Locate the cell with the specified text and output its [X, Y] center coordinate. 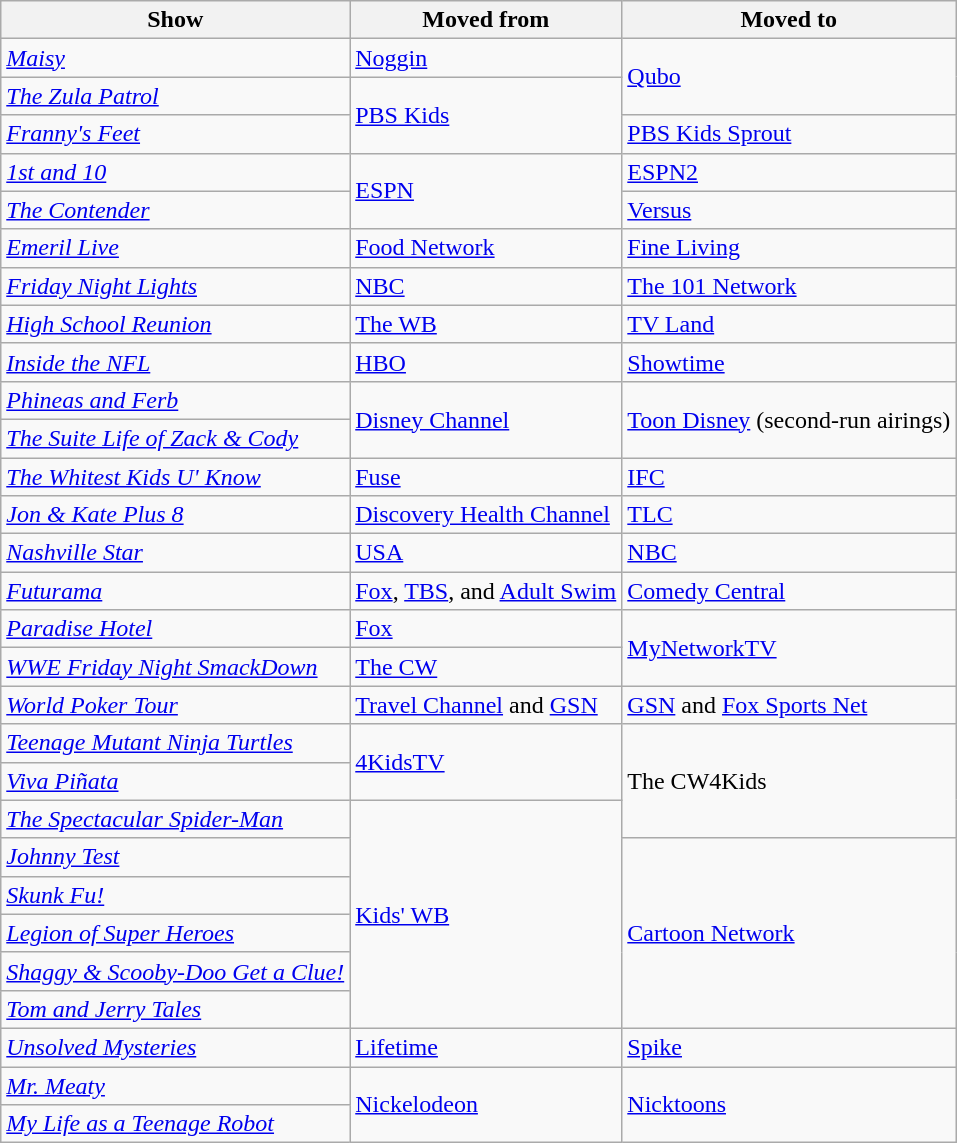
Showtime [789, 362]
Futurama [176, 591]
4KidsTV [486, 762]
Friday Night Lights [176, 286]
Jon & Kate Plus 8 [176, 515]
IFC [789, 477]
Fuse [486, 477]
GSN and Fox Sports Net [789, 705]
World Poker Tour [176, 705]
High School Reunion [176, 324]
Qubo [789, 77]
Franny's Feet [176, 134]
Fox, TBS, and Adult Swim [486, 591]
PBS Kids Sprout [789, 134]
Emeril Live [176, 248]
Comedy Central [789, 591]
1st and 10 [176, 172]
Kids' WB [486, 914]
Discovery Health Channel [486, 515]
My Life as a Teenage Robot [176, 1124]
Fine Living [789, 248]
Noggin [486, 58]
TLC [789, 515]
Teenage Mutant Ninja Turtles [176, 743]
Paradise Hotel [176, 629]
USA [486, 553]
The CW4Kids [789, 781]
Show [176, 20]
Mr. Meaty [176, 1085]
Inside the NFL [176, 362]
Travel Channel and GSN [486, 705]
Toon Disney (second-run airings) [789, 419]
The WB [486, 324]
Fox [486, 629]
Phineas and Ferb [176, 400]
ESPN [486, 191]
The Contender [176, 210]
WWE Friday Night SmackDown [176, 667]
Tom and Jerry Tales [176, 1009]
The Spectacular Spider-Man [176, 819]
Cartoon Network [789, 933]
The Suite Life of Zack & Cody [176, 438]
TV Land [789, 324]
The Zula Patrol [176, 96]
Skunk Fu! [176, 895]
Maisy [176, 58]
Unsolved Mysteries [176, 1047]
Moved from [486, 20]
HBO [486, 362]
Shaggy & Scooby-Doo Get a Clue! [176, 971]
ESPN2 [789, 172]
Nicktoons [789, 1104]
Nashville Star [176, 553]
Johnny Test [176, 857]
PBS Kids [486, 115]
Moved to [789, 20]
Nickelodeon [486, 1104]
Versus [789, 210]
The 101 Network [789, 286]
Lifetime [486, 1047]
Food Network [486, 248]
The CW [486, 667]
The Whitest Kids U' Know [176, 477]
Disney Channel [486, 419]
Viva Piñata [176, 781]
Spike [789, 1047]
MyNetworkTV [789, 648]
Legion of Super Heroes [176, 933]
